For the text-containing cell, return its midpoint in [x, y] coordinate format. 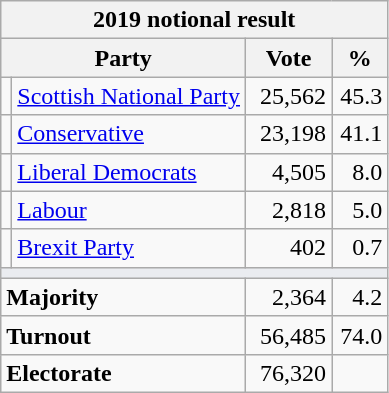
4.2 [360, 297]
% [360, 58]
Majority [124, 297]
74.0 [360, 335]
Electorate [124, 373]
Liberal Democrats [129, 172]
Conservative [129, 134]
Brexit Party [129, 248]
2,818 [289, 210]
2,364 [289, 297]
Vote [289, 58]
Turnout [124, 335]
Party [124, 58]
402 [289, 248]
76,320 [289, 373]
Scottish National Party [129, 96]
0.7 [360, 248]
Labour [129, 210]
45.3 [360, 96]
4,505 [289, 172]
41.1 [360, 134]
23,198 [289, 134]
8.0 [360, 172]
5.0 [360, 210]
2019 notional result [194, 20]
56,485 [289, 335]
25,562 [289, 96]
